Scan for the cell matching the given text and deliver its (x, y) coordinate at center. 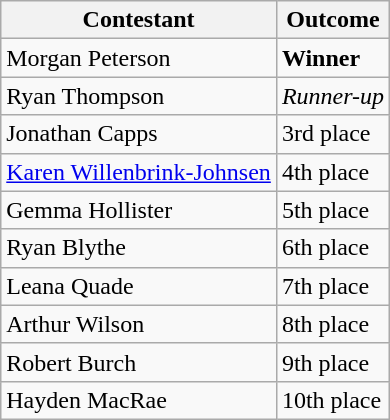
Outcome (332, 20)
3rd place (332, 134)
Leana Quade (139, 286)
Robert Burch (139, 362)
8th place (332, 324)
Morgan Peterson (139, 58)
Ryan Blythe (139, 248)
Gemma Hollister (139, 210)
10th place (332, 400)
Hayden MacRae (139, 400)
Arthur Wilson (139, 324)
Runner-up (332, 96)
9th place (332, 362)
Contestant (139, 20)
7th place (332, 286)
5th place (332, 210)
Karen Willenbrink-Johnsen (139, 172)
Ryan Thompson (139, 96)
4th place (332, 172)
6th place (332, 248)
Jonathan Capps (139, 134)
Winner (332, 58)
